Return the (X, Y) coordinate for the center point of the cell that contains the specified text.  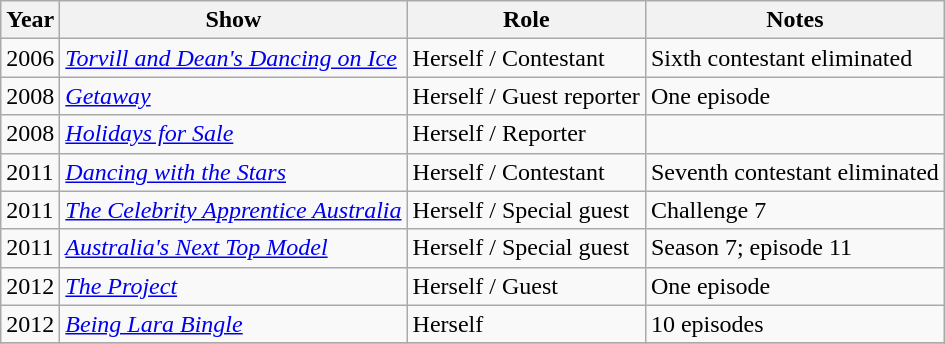
Herself / Guest (526, 286)
Role (526, 20)
Herself / Reporter (526, 134)
The Project (234, 286)
Australia's Next Top Model (234, 248)
Year (30, 20)
Herself / Guest reporter (526, 96)
Dancing with the Stars (234, 172)
Sixth contestant eliminated (794, 58)
Getaway (234, 96)
Torvill and Dean's Dancing on Ice (234, 58)
Being Lara Bingle (234, 324)
Season 7; episode 11 (794, 248)
The Celebrity Apprentice Australia (234, 210)
2006 (30, 58)
Show (234, 20)
10 episodes (794, 324)
Herself (526, 324)
Seventh contestant eliminated (794, 172)
Notes (794, 20)
Holidays for Sale (234, 134)
Challenge 7 (794, 210)
